Output the (x, y) coordinate of the center of the cell containing the given text.  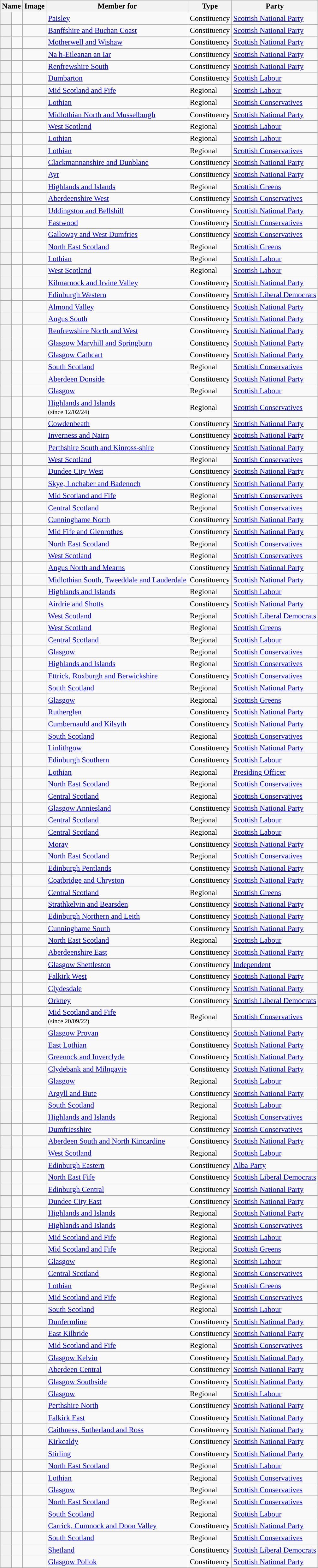
Moray (117, 844)
Paisley (117, 18)
Motherwell and Wishaw (117, 42)
Caithness, Sutherland and Ross (117, 1430)
Midlothian South, Tweeddale and Lauderdale (117, 580)
Coatbridge and Chryston (117, 880)
Cowdenbeath (117, 424)
Glasgow Pollok (117, 1562)
Dundee City West (117, 472)
Dundee City East (117, 1201)
Edinburgh Pentlands (117, 868)
Clydesdale (117, 988)
Perthshire North (117, 1406)
Glasgow Anniesland (117, 808)
Perthshire South and Kinross-shire (117, 448)
Na h-Eileanan an Iar (117, 54)
Aberdeenshire West (117, 199)
Glasgow Provan (117, 1033)
Falkirk East (117, 1418)
Type (210, 6)
Cunninghame South (117, 928)
Falkirk West (117, 976)
Image (35, 6)
Ayr (117, 175)
Airdrie and Shotts (117, 604)
Kilmarnock and Irvine Valley (117, 283)
Orkney (117, 1000)
Galloway and West Dumfries (117, 235)
Glasgow Southside (117, 1382)
Banffshire and Buchan Coast (117, 30)
Stirling (117, 1454)
Clydebank and Milngavie (117, 1069)
Aberdeen Central (117, 1370)
Dumfriesshire (117, 1129)
East Kilbride (117, 1334)
Argyll and Bute (117, 1093)
Name (11, 6)
Aberdeen South and North Kincardine (117, 1141)
Skye, Lochaber and Badenoch (117, 484)
Mid Scotland and Fife(since 20/09/22) (117, 1017)
Greenock and Inverclyde (117, 1057)
Midlothian North and Musselburgh (117, 114)
Rutherglen (117, 712)
Uddingston and Bellshill (117, 211)
Edinburgh Central (117, 1189)
Edinburgh Northern and Leith (117, 916)
North East Fife (117, 1177)
Party (275, 6)
Shetland (117, 1550)
Edinburgh Southern (117, 760)
Mid Fife and Glenrothes (117, 532)
Presiding Officer (275, 772)
Glasgow Shettleston (117, 964)
Carrick, Cumnock and Doon Valley (117, 1526)
Almond Valley (117, 307)
Eastwood (117, 223)
Strathkelvin and Bearsden (117, 904)
Highlands and Islands(since 12/02/24) (117, 407)
Angus South (117, 319)
Angus North and Mearns (117, 568)
Dumbarton (117, 78)
Dunfermline (117, 1322)
Inverness and Nairn (117, 436)
Independent (275, 964)
Edinburgh Western (117, 295)
Renfrewshire South (117, 66)
Member for (117, 6)
Cumbernauld and Kilsyth (117, 724)
Glasgow Kelvin (117, 1358)
East Lothian (117, 1045)
Cunninghame North (117, 520)
Clackmannanshire and Dunblane (117, 163)
Renfrewshire North and West (117, 331)
Kirkcaldy (117, 1442)
Glasgow Maryhill and Springburn (117, 343)
Linlithgow (117, 748)
Edinburgh Eastern (117, 1165)
Glasgow Cathcart (117, 355)
Ettrick, Roxburgh and Berwickshire (117, 676)
Aberdeen Donside (117, 379)
Alba Party (275, 1165)
Aberdeenshire East (117, 952)
